Return the (x, y) coordinate for the center point of the cell that contains the specified text.  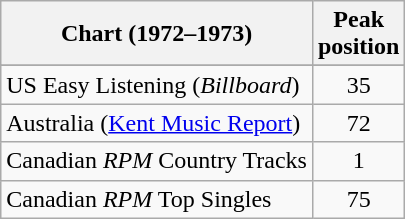
Peakposition (358, 34)
US Easy Listening (Billboard) (157, 85)
Canadian RPM Country Tracks (157, 161)
Australia (Kent Music Report) (157, 123)
75 (358, 199)
72 (358, 123)
Canadian RPM Top Singles (157, 199)
35 (358, 85)
Chart (1972–1973) (157, 34)
1 (358, 161)
